Output the [X, Y] coordinate of the center of the cell containing the given text.  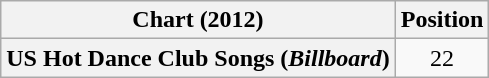
US Hot Dance Club Songs (Billboard) [198, 58]
Chart (2012) [198, 20]
Position [442, 20]
22 [442, 58]
